Scan for the cell matching the given text and deliver its [x, y] coordinate at center. 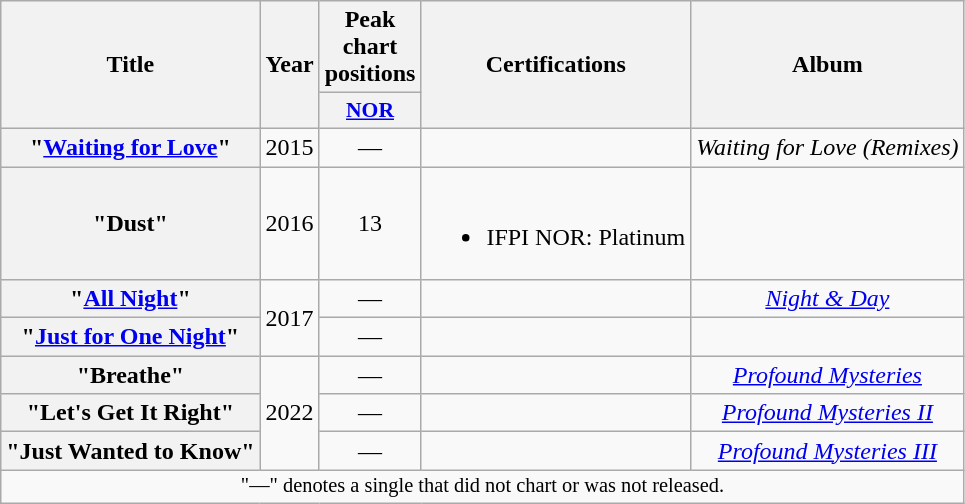
Certifications [556, 65]
Profound Mysteries III [828, 451]
Profound Mysteries II [828, 413]
"Just for One Night" [130, 337]
2017 [290, 318]
13 [370, 222]
"Breathe" [130, 375]
Year [290, 65]
Album [828, 65]
"Let's Get It Right" [130, 413]
Waiting for Love (Remixes) [828, 147]
NOR [370, 111]
2016 [290, 222]
"Waiting for Love" [130, 147]
Night & Day [828, 299]
2015 [290, 147]
"All Night" [130, 299]
Peak chart positions [370, 47]
"—" denotes a single that did not chart or was not released. [482, 487]
2022 [290, 413]
"Just Wanted to Know" [130, 451]
Profound Mysteries [828, 375]
"Dust" [130, 222]
Title [130, 65]
IFPI NOR: Platinum [556, 222]
